Provide the [X, Y] coordinate of the cell's center where the given text is located.  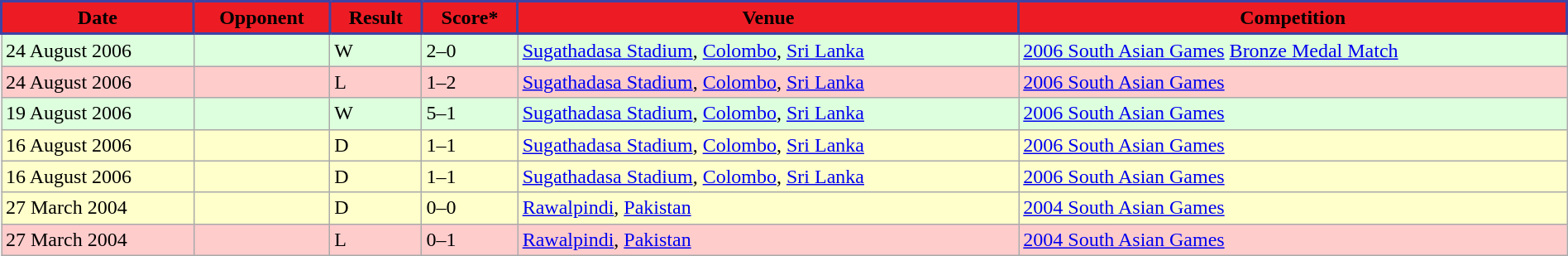
Result [375, 18]
Competition [1293, 18]
Score* [470, 18]
1–2 [470, 82]
Date [98, 18]
2–0 [470, 50]
0–0 [470, 208]
0–1 [470, 239]
5–1 [470, 114]
Opponent [261, 18]
19 August 2006 [98, 114]
Venue [768, 18]
2006 South Asian Games Bronze Medal Match [1293, 50]
